Provide the (X, Y) coordinate of the cell's center where the given text is located.  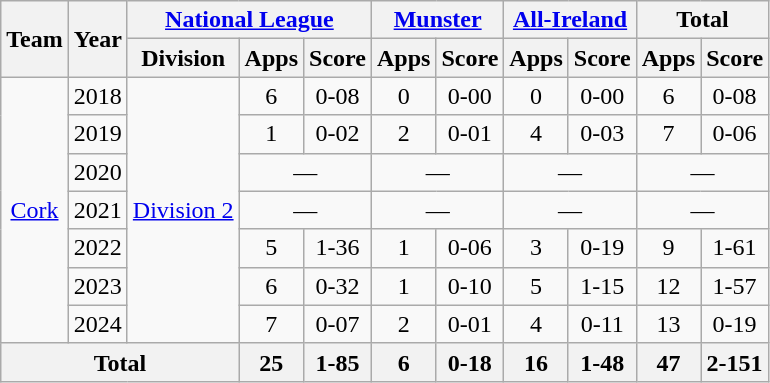
Division 2 (183, 210)
1-48 (602, 362)
Year (98, 39)
0-10 (470, 286)
0-02 (338, 134)
2024 (98, 324)
Division (183, 58)
2019 (98, 134)
2-151 (735, 362)
47 (668, 362)
0-32 (338, 286)
Munster (437, 20)
1-15 (602, 286)
3 (536, 248)
1-61 (735, 248)
12 (668, 286)
All-Ireland (570, 20)
0-07 (338, 324)
Cork (35, 210)
2018 (98, 96)
25 (271, 362)
Team (35, 39)
1-36 (338, 248)
13 (668, 324)
0-03 (602, 134)
2020 (98, 172)
16 (536, 362)
9 (668, 248)
2021 (98, 210)
National League (249, 20)
0-18 (470, 362)
2023 (98, 286)
1-85 (338, 362)
2022 (98, 248)
0-11 (602, 324)
1-57 (735, 286)
